Return [X, Y] of the center of cell containing provided text 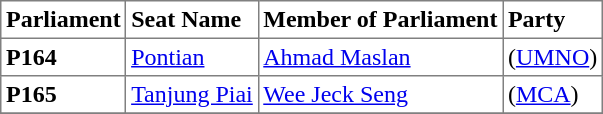
P164 [64, 57]
Ahmad Maslan [380, 57]
Wee Jeck Seng [380, 95]
Seat Name [192, 20]
(UMNO) [553, 57]
P165 [64, 95]
Party [553, 20]
Member of Parliament [380, 20]
Pontian [192, 57]
Tanjung Piai [192, 95]
Parliament [64, 20]
(MCA) [553, 95]
